Detect which cell encompasses the target text, then output its [X, Y] center coordinate. 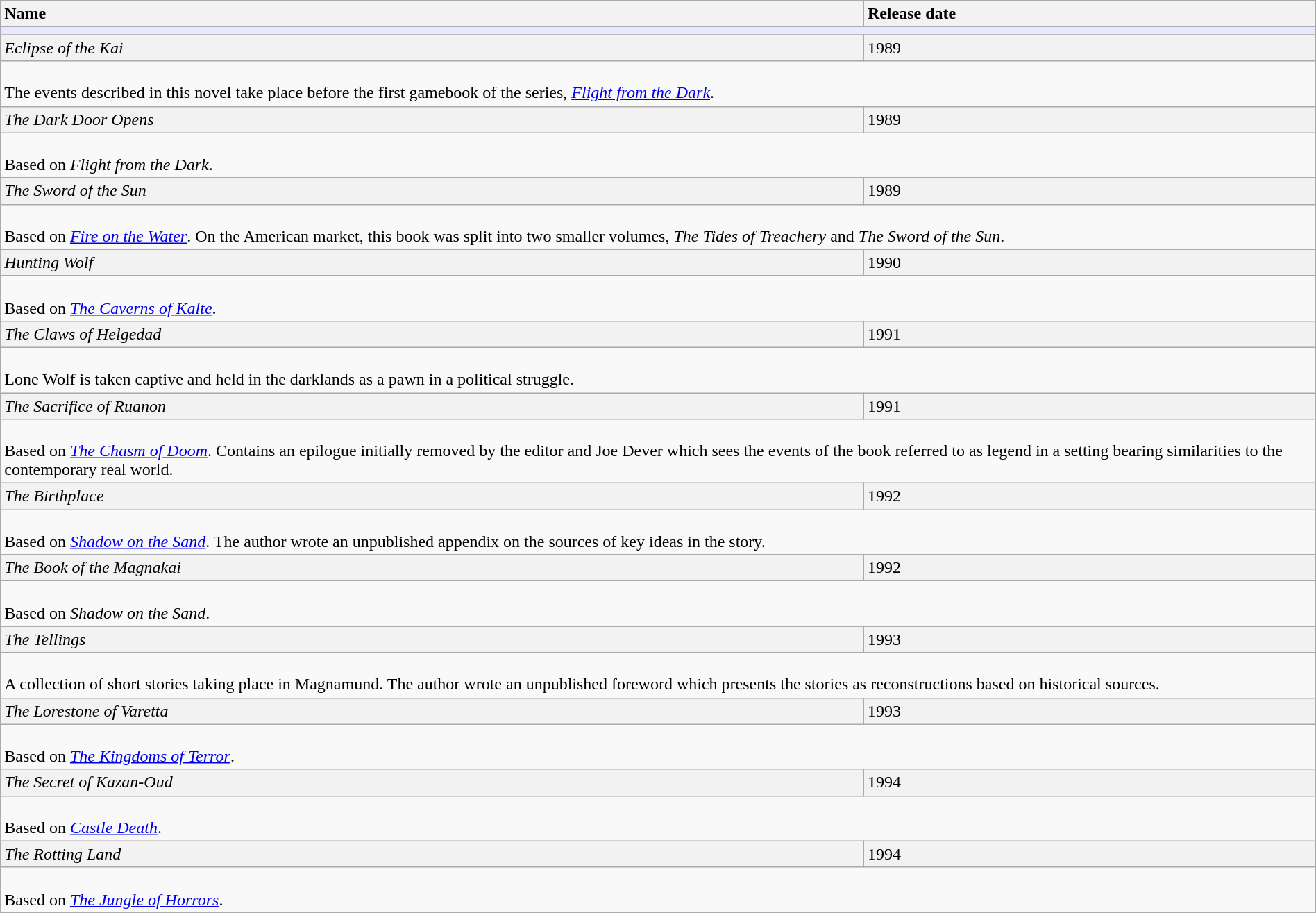
Based on Castle Death. [658, 818]
1990 [1090, 262]
Release date [1090, 14]
Based on The Kingdoms of Terror. [658, 747]
The Book of the Magnakai [432, 568]
Based on Shadow on the Sand. [658, 604]
The Dark Door Opens [432, 119]
The Lorestone of Varetta [432, 711]
Based on Flight from the Dark. [658, 156]
Hunting Wolf [432, 262]
Based on The Jungle of Horrors. [658, 890]
The Sacrifice of Ruanon [432, 406]
Based on The Caverns of Kalte. [658, 299]
Name [432, 14]
The Claws of Helgedad [432, 334]
Based on Shadow on the Sand. The author wrote an unpublished appendix on the sources of key ideas in the story. [658, 532]
Lone Wolf is taken captive and held in the darklands as a pawn in a political struggle. [658, 369]
Based on Fire on the Water. On the American market, this book was split into two smaller volumes, The Tides of Treachery and The Sword of the Sun. [658, 226]
The Tellings [432, 639]
The Secret of Kazan-Oud [432, 782]
The events described in this novel take place before the first gamebook of the series, Flight from the Dark. [658, 83]
The Sword of the Sun [432, 191]
Eclipse of the Kai [432, 48]
The Rotting Land [432, 854]
The Birthplace [432, 496]
